Find where the given text appears and provide that cell's center as (x, y) coordinate. 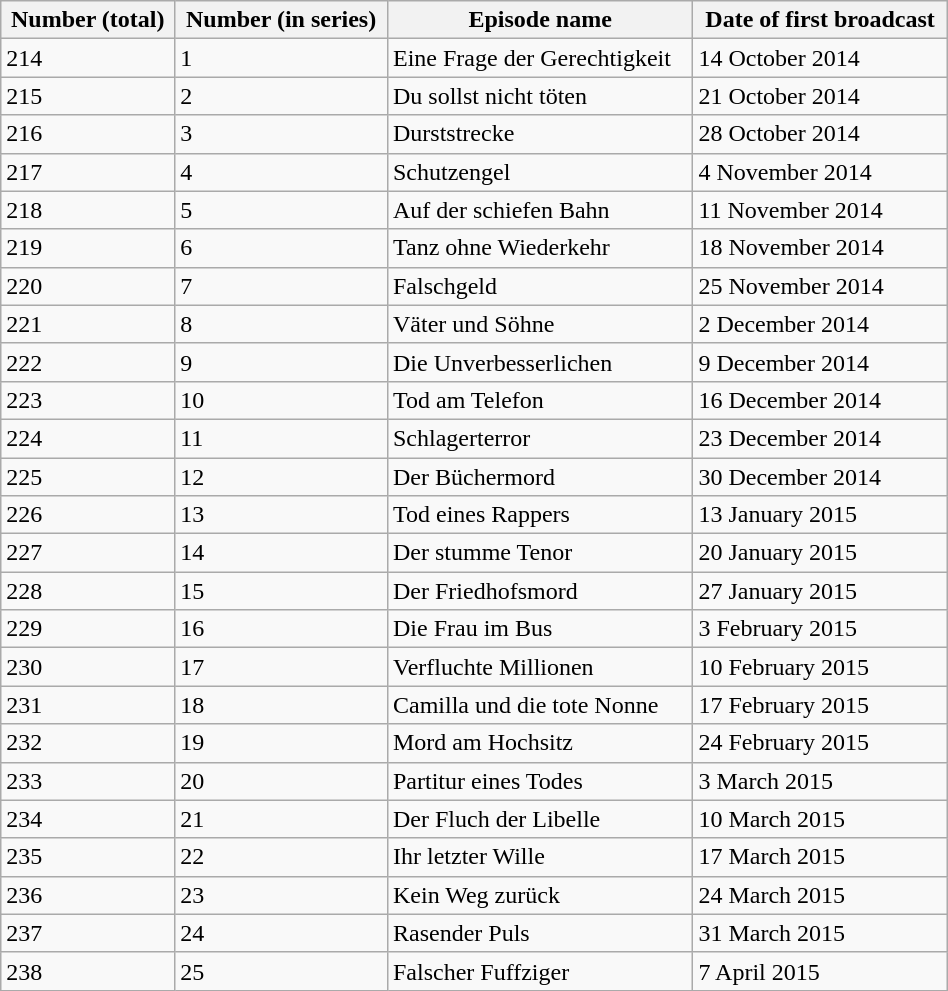
13 (282, 515)
Der Friedhofsmord (540, 591)
10 February 2015 (820, 667)
11 November 2014 (820, 210)
232 (88, 743)
11 (282, 438)
14 (282, 553)
6 (282, 248)
5 (282, 210)
237 (88, 933)
226 (88, 515)
10 March 2015 (820, 819)
236 (88, 895)
25 November 2014 (820, 286)
227 (88, 553)
Väter und Söhne (540, 324)
221 (88, 324)
2 (282, 96)
17 March 2015 (820, 857)
229 (88, 629)
Ihr letzter Wille (540, 857)
Partitur eines Todes (540, 781)
30 December 2014 (820, 477)
4 (282, 172)
24 (282, 933)
16 December 2014 (820, 400)
24 March 2015 (820, 895)
25 (282, 971)
4 November 2014 (820, 172)
3 (282, 134)
17 (282, 667)
Tanz ohne Wiederkehr (540, 248)
23 December 2014 (820, 438)
21 October 2014 (820, 96)
28 October 2014 (820, 134)
225 (88, 477)
Der stumme Tenor (540, 553)
10 (282, 400)
Die Unverbesserlichen (540, 362)
Episode name (540, 20)
19 (282, 743)
Verfluchte Millionen (540, 667)
Number (in series) (282, 20)
231 (88, 705)
3 February 2015 (820, 629)
1 (282, 58)
Kein Weg zurück (540, 895)
Mord am Hochsitz (540, 743)
Number (total) (88, 20)
Auf der schiefen Bahn (540, 210)
9 (282, 362)
Tod eines Rappers (540, 515)
Date of first broadcast (820, 20)
14 October 2014 (820, 58)
15 (282, 591)
18 November 2014 (820, 248)
21 (282, 819)
Tod am Telefon (540, 400)
7 (282, 286)
Rasender Puls (540, 933)
Falschgeld (540, 286)
Der Büchermord (540, 477)
228 (88, 591)
215 (88, 96)
9 December 2014 (820, 362)
20 (282, 781)
17 February 2015 (820, 705)
27 January 2015 (820, 591)
23 (282, 895)
Falscher Fuffziger (540, 971)
24 February 2015 (820, 743)
Du sollst nicht töten (540, 96)
12 (282, 477)
230 (88, 667)
2 December 2014 (820, 324)
Eine Frage der Gerechtigkeit (540, 58)
235 (88, 857)
Schutzengel (540, 172)
20 January 2015 (820, 553)
13 January 2015 (820, 515)
Der Fluch der Libelle (540, 819)
217 (88, 172)
Durststrecke (540, 134)
234 (88, 819)
7 April 2015 (820, 971)
16 (282, 629)
223 (88, 400)
8 (282, 324)
218 (88, 210)
222 (88, 362)
22 (282, 857)
224 (88, 438)
Die Frau im Bus (540, 629)
233 (88, 781)
31 March 2015 (820, 933)
220 (88, 286)
219 (88, 248)
18 (282, 705)
Schlagerterror (540, 438)
214 (88, 58)
3 March 2015 (820, 781)
216 (88, 134)
Camilla und die tote Nonne (540, 705)
238 (88, 971)
